Return [x, y] of the center of cell containing provided text 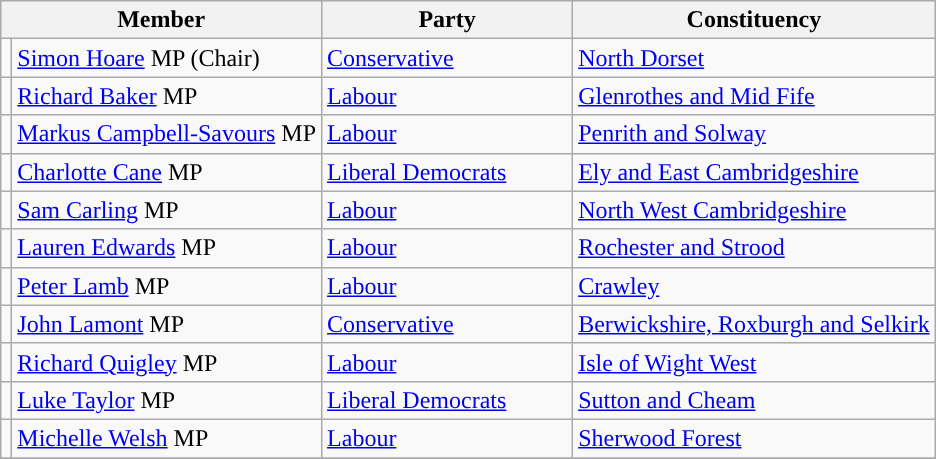
Glenrothes and Mid Fife [754, 96]
Richard Baker MP [167, 96]
Isle of Wight West [754, 362]
Richard Quigley MP [167, 362]
Michelle Welsh MP [167, 438]
Sherwood Forest [754, 438]
Sam Carling MP [167, 210]
Crawley [754, 286]
Member [162, 20]
Penrith and Solway [754, 134]
North West Cambridgeshire [754, 210]
Luke Taylor MP [167, 400]
Simon Hoare MP (Chair) [167, 58]
Lauren Edwards MP [167, 248]
Sutton and Cheam [754, 400]
John Lamont MP [167, 324]
Charlotte Cane MP [167, 172]
Ely and East Cambridgeshire [754, 172]
Markus Campbell-Savours MP [167, 134]
Peter Lamb MP [167, 286]
Berwickshire, Roxburgh and Selkirk [754, 324]
Constituency [754, 20]
Party [448, 20]
Rochester and Strood [754, 248]
North Dorset [754, 58]
